Identify which cell holds the provided text, then report its [X, Y] central coordinate. 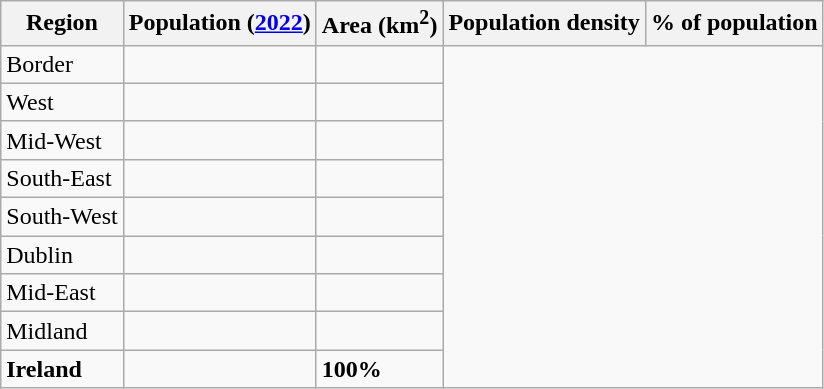
Dublin [62, 255]
Ireland [62, 369]
Mid-West [62, 140]
West [62, 102]
Population density [544, 24]
Population (2022) [220, 24]
Midland [62, 331]
South-East [62, 178]
Region [62, 24]
100% [380, 369]
% of population [734, 24]
Border [62, 64]
Mid-East [62, 293]
Area (km2) [380, 24]
South-West [62, 217]
